Detect which cell encompasses the target text, then output its (x, y) center coordinate. 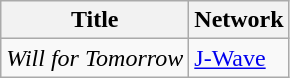
Will for Tomorrow (95, 58)
J-Wave (239, 58)
Network (239, 20)
Title (95, 20)
